Output the (x, y) coordinate of the center of the cell containing the given text.  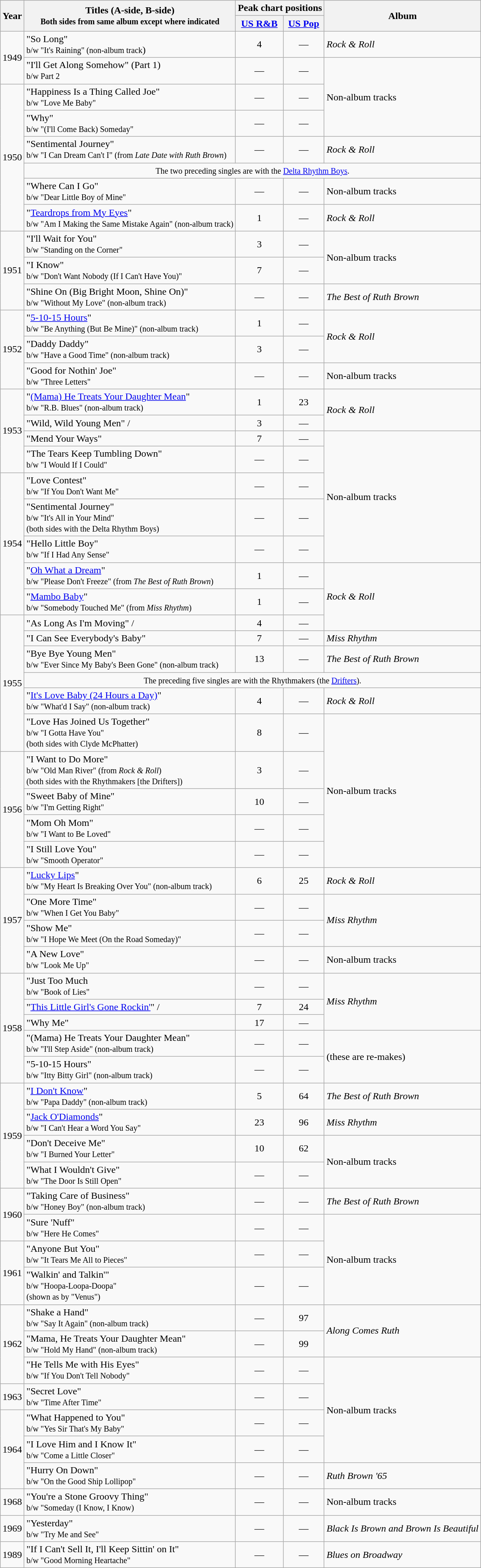
"Where Can I Go"b/w "Dear Little Boy of Mine" (130, 191)
"I Want to Do More"b/w "Old Man River" (from Rock & Roll)(both sides with the Rhythmakers [the Drifters]) (130, 770)
US R&B (259, 23)
The preceding five singles are with the Rhythmakers (the Drifters). (253, 680)
99 (304, 1344)
"Teardrops from My Eyes"b/w "Am I Making the Same Mistake Again" (non-album track) (130, 218)
"Why"b/w "(I'll Come Back) Someday" (130, 123)
"Taking Care of Business"b/w "Honey Boy" (non-album track) (130, 1202)
"I'll Get Along Somehow" (Part 1)b/w Part 2 (130, 70)
1952 (12, 350)
Along Comes Ruth (402, 1331)
"Shine On (Big Bright Moon, Shine On)"b/w "Without My Love" (non-album track) (130, 296)
"He Tells Me with His Eyes"b/w "If You Don't Tell Nobody" (130, 1370)
Titles (A-side, B-side)Both sides from same album except where indicated (130, 16)
"Happiness Is a Thing Called Joe"b/w "Love Me Baby" (130, 97)
"I Know"b/w "Don't Want Nobody (If I Can't Have You)" (130, 270)
"Sweet Baby of Mine"b/w "I'm Getting Right" (130, 802)
"Why Me" (130, 1022)
"Love Contest"b/w "If You Don't Want Me" (130, 486)
"Show Me"b/w "I Hope We Meet (On the Road Someday)" (130, 934)
"It's Love Baby (24 Hours a Day)"b/w "What'd I Say" (non-album track) (130, 701)
"You're a Stone Groovy Thing"b/w "Someday (I Know, I Know) (130, 1502)
"Good for Nothin' Joe"b/w "Three Letters" (130, 376)
"Just Too Muchb/w "Book of Lies" (130, 986)
1954 (12, 544)
1969 (12, 1528)
"Love Has Joined Us Together"b/w "I Gotta Have You"(both sides with Clyde McPhatter) (130, 733)
"Yesterday"b/w "Try Me and See" (130, 1528)
"Sentimental Journey"b/w "It's All in Your Mind"(both sides with the Delta Rhythm Boys) (130, 517)
1960 (12, 1215)
62 (304, 1149)
"I Love Him and I Know It"b/w "Come a Little Closer" (130, 1449)
"Jack O'Diamonds"b/w "I Can't Hear a Word You Say" (130, 1122)
"Daddy Daddy"b/w "Have a Good Time" (non-album track) (130, 350)
96 (304, 1122)
"What Happened to You"b/w "Yes Sir That's My Baby" (130, 1423)
"Mambo Baby"b/w "Somebody Touched Me" (from Miss Rhythm) (130, 602)
1968 (12, 1502)
"What I Wouldn't Give"b/w "The Door Is Still Open" (130, 1175)
8 (259, 733)
"Mend Your Ways" (130, 438)
"Sure 'Nuff"b/w "Here He Comes" (130, 1228)
1958 (12, 1028)
1957 (12, 920)
1956 (12, 810)
The two preceding singles are with the Delta Rhythm Boys. (253, 170)
64 (304, 1096)
"I Still Love You"b/w "Smooth Operator" (130, 854)
Ruth Brown '65 (402, 1475)
"Lucky Lips"b/w "My Heart Is Breaking Over You" (non-album track) (130, 881)
1964 (12, 1449)
US Pop (304, 23)
"This Little Girl's Gone Rockin'" / (130, 1007)
1962 (12, 1344)
5 (259, 1096)
97 (304, 1317)
24 (304, 1007)
1961 (12, 1273)
Album (402, 16)
"Sentimental Journey"b/w "I Can Dream Can't I" (from Late Date with Ruth Brown) (130, 150)
1963 (12, 1397)
"The Tears Keep Tumbling Down"b/w "I Would If I Could" (130, 459)
6 (259, 881)
Year (12, 16)
"Secret Love"b/w "Time After Time" (130, 1397)
"As Long As I'm Moving" / (130, 623)
25 (304, 881)
"A New Love"b/w "Look Me Up" (130, 960)
"I Don't Know"b/w "Papa Daddy" (non-album track) (130, 1096)
"Mama, He Treats Your Daughter Mean"b/w "Hold My Hand" (non-album track) (130, 1344)
"5-10-15 Hours"b/w "Be Anything (But Be Mine)" (non-album track) (130, 323)
"Anyone But You"b/w "It Tears Me All to Pieces" (130, 1254)
1989 (12, 1555)
"Wild, Wild Young Men" / (130, 423)
"Shake a Hand"b/w "Say It Again" (non-album track) (130, 1317)
"5-10-15 Hours"b/w "Itty Bitty Girl" (non-album track) (130, 1070)
1953 (12, 431)
(these are re-makes) (402, 1056)
"Mom Oh Mom"b/w "I Want to Be Loved" (130, 828)
"I'll Wait for You"b/w "Standing on the Corner" (130, 244)
1949 (12, 57)
"If I Can't Sell It, I'll Keep Sittin' on It"b/w "Good Morning Heartache" (130, 1555)
"Don't Deceive Me"b/w "I Burned Your Letter" (130, 1149)
"Hello Little Boy"b/w "If I Had Any Sense" (130, 549)
"Oh What a Dream"b/w "Please Don't Freeze" (from The Best of Ruth Brown) (130, 576)
"So Long"b/w "It's Raining" (non-album track) (130, 45)
1951 (12, 270)
1959 (12, 1135)
"(Mama) He Treats Your Daughter Mean"b/w "I'll Step Aside" (non-album track) (130, 1043)
17 (259, 1022)
Blues on Broadway (402, 1555)
Black Is Brown and Brown Is Beautiful (402, 1528)
13 (259, 659)
1950 (12, 157)
"One More Time"b/w "When I Get You Baby" (130, 907)
"Walkin' and Talkin'"b/w "Hoopa-Loopa-Doopa"(shown as by "Venus") (130, 1286)
"Bye Bye Young Men"b/w "Ever Since My Baby's Been Gone" (non-album track) (130, 659)
"(Mama) He Treats Your Daughter Mean"b/w "R.B. Blues" (non-album track) (130, 402)
Peak chart positions (280, 8)
1955 (12, 683)
"I Can See Everybody's Baby" (130, 638)
"Hurry On Down"b/w "On the Good Ship Lollipop" (130, 1475)
